Provide the [X, Y] coordinate of the cell's center where the given text is located.  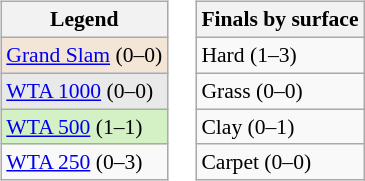
Finals by surface [280, 20]
WTA 500 (1–1) [84, 127]
WTA 1000 (0–0) [84, 91]
Legend [84, 20]
Grass (0–0) [280, 91]
Grand Slam (0–0) [84, 55]
WTA 250 (0–3) [84, 162]
Carpet (0–0) [280, 162]
Clay (0–1) [280, 127]
Hard (1–3) [280, 55]
